Return [x, y] of the center of cell containing provided text 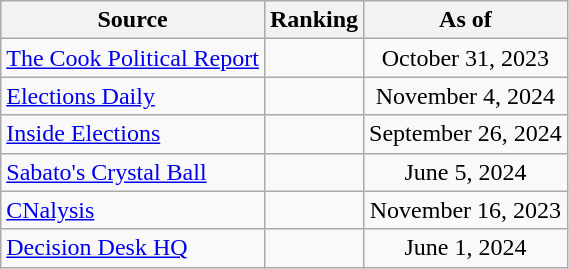
October 31, 2023 [466, 58]
June 1, 2024 [466, 248]
As of [466, 20]
Decision Desk HQ [133, 248]
November 16, 2023 [466, 210]
Sabato's Crystal Ball [133, 172]
CNalysis [133, 210]
The Cook Political Report [133, 58]
June 5, 2024 [466, 172]
Inside Elections [133, 134]
Ranking [314, 20]
Source [133, 20]
September 26, 2024 [466, 134]
Elections Daily [133, 96]
November 4, 2024 [466, 96]
